Detect which cell encompasses the target text, then output its [X, Y] center coordinate. 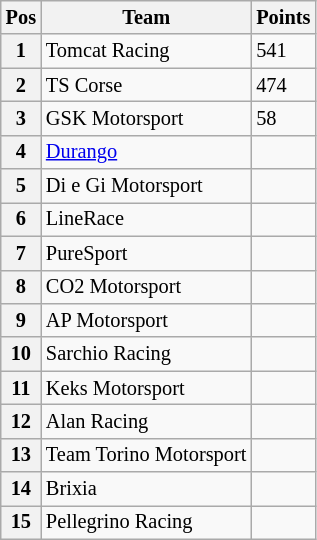
Team [146, 17]
474 [283, 85]
12 [21, 421]
Brixia [146, 489]
58 [283, 118]
Alan Racing [146, 421]
LineRace [146, 219]
8 [21, 287]
Sarchio Racing [146, 354]
Pos [21, 17]
Team Torino Motorsport [146, 455]
1 [21, 51]
PureSport [146, 253]
13 [21, 455]
7 [21, 253]
15 [21, 522]
AP Motorsport [146, 320]
Tomcat Racing [146, 51]
541 [283, 51]
3 [21, 118]
CO2 Motorsport [146, 287]
Durango [146, 152]
6 [21, 219]
11 [21, 388]
Keks Motorsport [146, 388]
14 [21, 489]
GSK Motorsport [146, 118]
4 [21, 152]
2 [21, 85]
Pellegrino Racing [146, 522]
10 [21, 354]
9 [21, 320]
Di e Gi Motorsport [146, 186]
5 [21, 186]
TS Corse [146, 85]
Points [283, 17]
